Determine the (X, Y) coordinate at the center of the cell enclosing the given text.  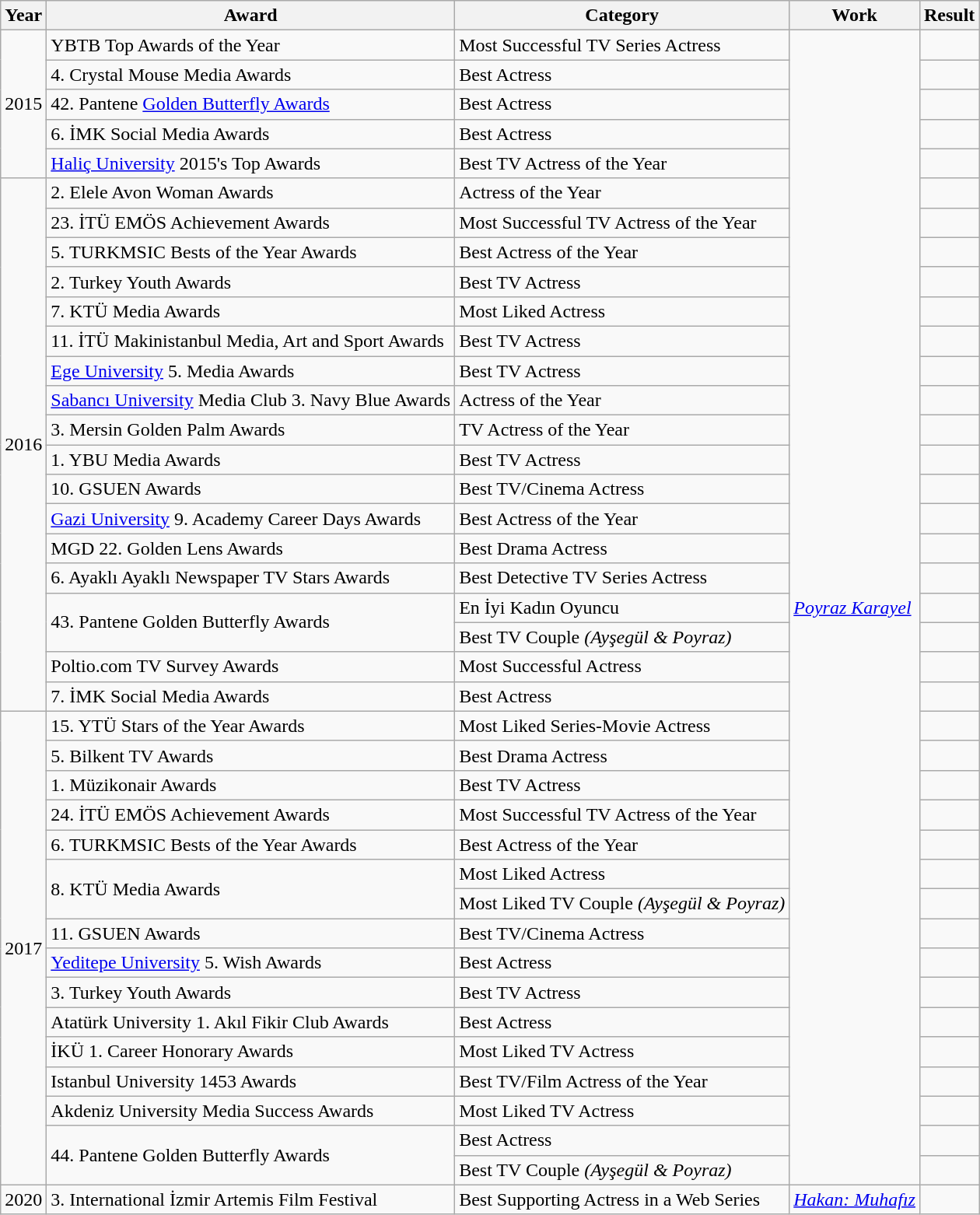
2017 (23, 947)
2. Elele Avon Woman Awards (250, 193)
Atatürk University 1. Akıl Fikir Club Awards (250, 1022)
Award (250, 16)
Poyraz Karayel (855, 607)
6. İMK Social Media Awards (250, 134)
24. İTÜ EMÖS Achievement Awards (250, 814)
2015 (23, 104)
Best TV/Film Actress of the Year (622, 1081)
5. Bilkent TV Awards (250, 755)
Most Successful TV Series Actress (622, 45)
6. TURKMSIC Bests of the Year Awards (250, 844)
Best TV Actress of the Year (622, 163)
Poltio.com TV Survey Awards (250, 667)
YBTB Top Awards of the Year (250, 45)
23. İTÜ EMÖS Achievement Awards (250, 222)
Yeditepe University 5. Wish Awards (250, 963)
2016 (23, 445)
TV Actress of the Year (622, 430)
2. Turkey Youth Awards (250, 282)
7. İMK Social Media Awards (250, 696)
44. Pantene Golden Butterfly Awards (250, 1155)
Work (855, 16)
42. Pantene Golden Butterfly Awards (250, 104)
Best Supporting Actress in a Web Series (622, 1199)
11. GSUEN Awards (250, 933)
1. Müzikonair Awards (250, 785)
MGD 22. Golden Lens Awards (250, 548)
3. Turkey Youth Awards (250, 993)
Akdeniz University Media Success Awards (250, 1111)
İKÜ 1. Career Honorary Awards (250, 1052)
2020 (23, 1199)
43. Pantene Golden Butterfly Awards (250, 622)
Year (23, 16)
4. Crystal Mouse Media Awards (250, 75)
Hakan: Muhafız (855, 1199)
3. Mersin Golden Palm Awards (250, 430)
En İyi Kadın Oyuncu (622, 607)
11. İTÜ Makinistanbul Media, Art and Sport Awards (250, 341)
10. GSUEN Awards (250, 489)
Istanbul University 1453 Awards (250, 1081)
15. YTÜ Stars of the Year Awards (250, 726)
Result (949, 16)
Most Successful Actress (622, 667)
8. KTÜ Media Awards (250, 889)
Most Liked Series-Movie Actress (622, 726)
3. International İzmir Artemis Film Festival (250, 1199)
Ege University 5. Media Awards (250, 371)
1. YBU Media Awards (250, 460)
Haliç University 2015's Top Awards (250, 163)
Best Detective TV Series Actress (622, 578)
6. Ayaklı Ayaklı Newspaper TV Stars Awards (250, 578)
5. TURKMSIC Bests of the Year Awards (250, 252)
Gazi University 9. Academy Career Days Awards (250, 519)
Sabancı University Media Club 3. Navy Blue Awards (250, 401)
7. KTÜ Media Awards (250, 311)
Most Liked TV Couple (Ayşegül & Poyraz) (622, 904)
Category (622, 16)
